Determine the (x, y) coordinate at the center of the cell enclosing the given text.  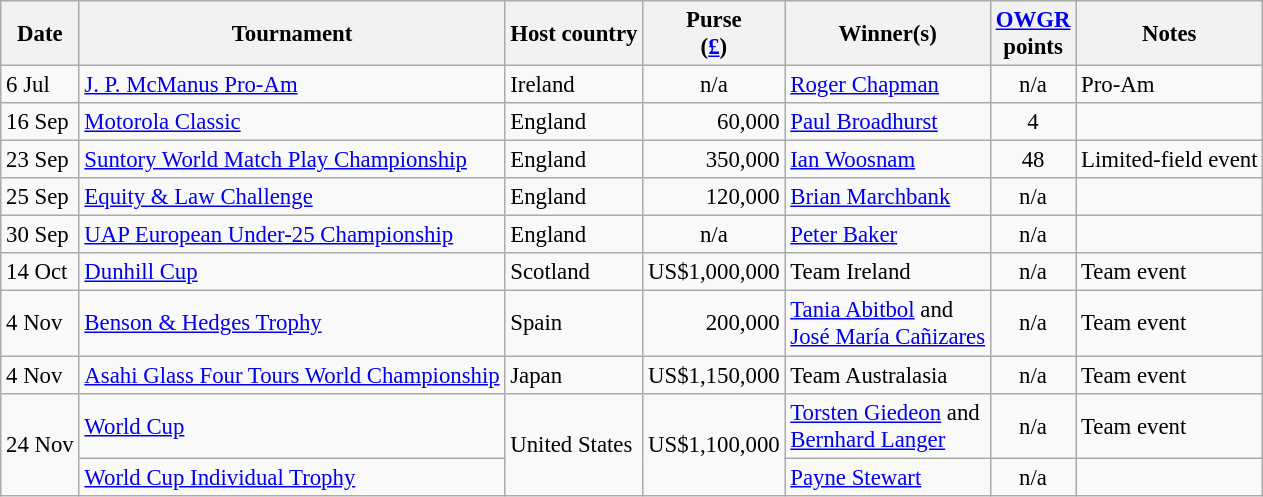
Limited-field event (1170, 160)
Dunhill Cup (292, 273)
Suntory World Match Play Championship (292, 160)
60,000 (714, 122)
23 Sep (40, 160)
World Cup (292, 426)
Notes (1170, 34)
World Cup Individual Trophy (292, 477)
24 Nov (40, 444)
United States (574, 444)
Host country (574, 34)
Tania Abitbol and José María Cañizares (888, 324)
Pro-Am (1170, 85)
Asahi Glass Four Tours World Championship (292, 375)
200,000 (714, 324)
US$1,000,000 (714, 273)
16 Sep (40, 122)
Tournament (292, 34)
Ireland (574, 85)
US$1,150,000 (714, 375)
14 Oct (40, 273)
120,000 (714, 197)
Ian Woosnam (888, 160)
Roger Chapman (888, 85)
OWGRpoints (1032, 34)
Purse(£) (714, 34)
UAP European Under-25 Championship (292, 235)
J. P. McManus Pro-Am (292, 85)
30 Sep (40, 235)
Peter Baker (888, 235)
Date (40, 34)
Scotland (574, 273)
US$1,100,000 (714, 444)
Benson & Hedges Trophy (292, 324)
Team Australasia (888, 375)
Spain (574, 324)
25 Sep (40, 197)
6 Jul (40, 85)
Equity & Law Challenge (292, 197)
Team Ireland (888, 273)
350,000 (714, 160)
Motorola Classic (292, 122)
Winner(s) (888, 34)
Brian Marchbank (888, 197)
48 (1032, 160)
4 (1032, 122)
Paul Broadhurst (888, 122)
Torsten Giedeon and Bernhard Langer (888, 426)
Japan (574, 375)
Payne Stewart (888, 477)
